Output the (x, y) coordinate of the center of the cell containing the given text.  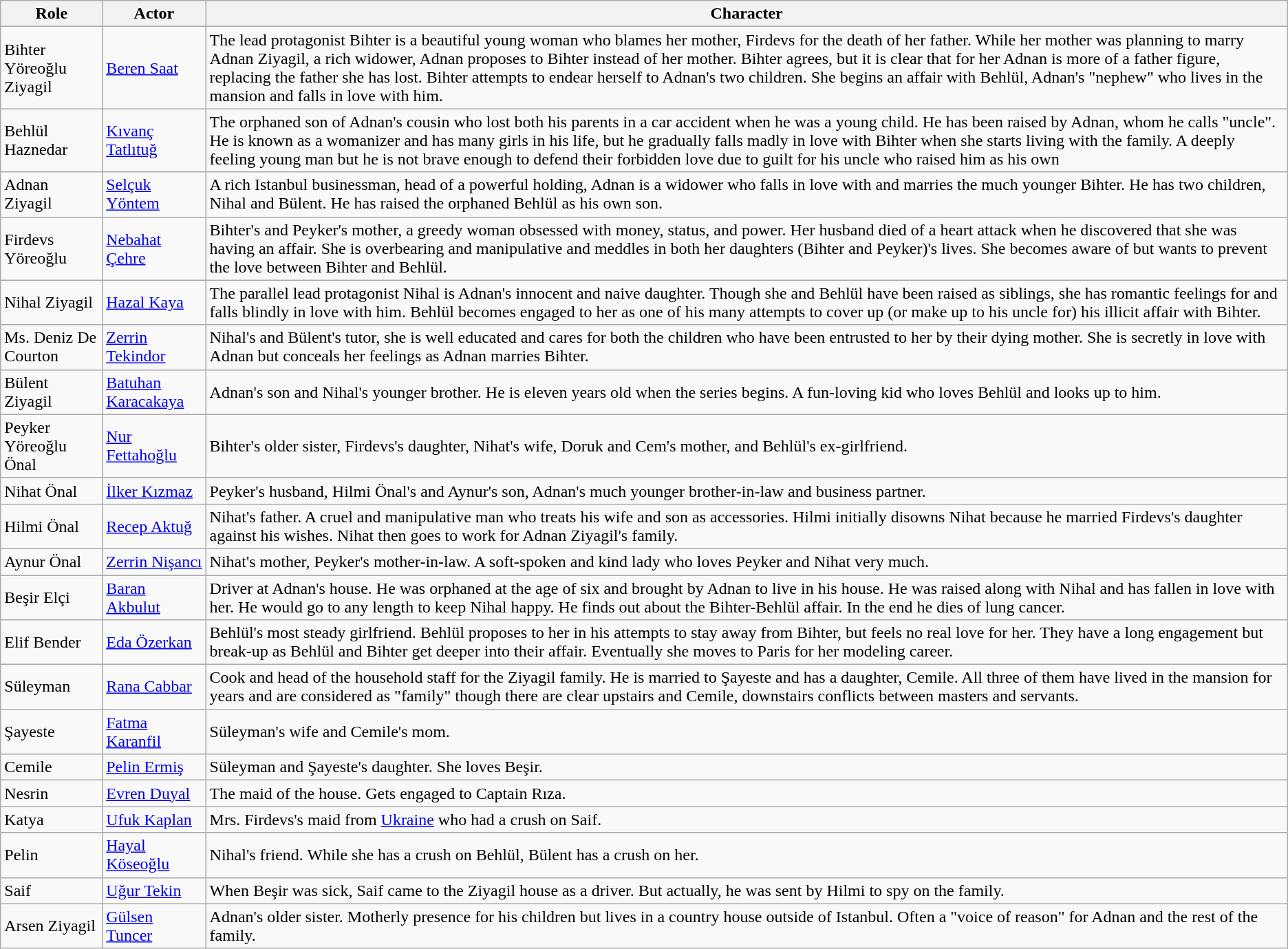
Ms. Deniz De Courton (52, 347)
Nesrin (52, 793)
Arsen Ziyagil (52, 926)
Adnan's son and Nihal's younger brother. He is eleven years old when the series begins. A fun-loving kid who loves Behlül and looks up to him. (747, 392)
Peyker Yöreoğlu Önal (52, 446)
Fatma Karanfil (154, 732)
Zerrin Nişancı (154, 562)
Actor (154, 14)
Beren Saat (154, 67)
Peyker's husband, Hilmi Önal's and Aynur's son, Adnan's much younger brother-in-law and business partner. (747, 491)
Bülent Ziyagil (52, 392)
When Beşir was sick, Saif came to the Ziyagil house as a driver. But actually, he was sent by Hilmi to spy on the family. (747, 891)
İlker Kızmaz (154, 491)
Aynur Önal (52, 562)
Bihter Yöreoğlu Ziyagil (52, 67)
Selçuk Yöntem (154, 194)
Character (747, 14)
Pelin (52, 855)
Gülsen Tuncer (154, 926)
Firdevs Yöreoğlu (52, 248)
Süleyman (52, 687)
Katya (52, 820)
Elif Bender (52, 643)
Hilmi Önal (52, 526)
Beşir Elçi (52, 597)
Evren Duyal (154, 793)
The maid of the house. Gets engaged to Captain Rıza. (747, 793)
Recep Aktuğ (154, 526)
Rana Cabbar (154, 687)
Mrs. Firdevs's maid from Ukraine who had a crush on Saif. (747, 820)
Behlül Haznedar (52, 140)
Hayal Köseoğlu (154, 855)
Bihter's older sister, Firdevs's daughter, Nihat's wife, Doruk and Cem's mother, and Behlül's ex-girlfriend. (747, 446)
Eda Özerkan (154, 643)
Saif (52, 891)
Süleyman's wife and Cemile's mom. (747, 732)
Şayeste (52, 732)
Hazal Kaya (154, 303)
Uğur Tekin (154, 891)
Nihal Ziyagil (52, 303)
Süleyman and Şayeste's daughter. She loves Beşir. (747, 767)
Pelin Ermiş (154, 767)
Cemile (52, 767)
Baran Akbulut (154, 597)
Nihat's mother, Peyker's mother-in-law. A soft-spoken and kind lady who loves Peyker and Nihat very much. (747, 562)
Adnan Ziyagil (52, 194)
Nihal's friend. While she has a crush on Behlül, Bülent has a crush on her. (747, 855)
Kıvanç Tatlıtuğ (154, 140)
Nihat Önal (52, 491)
Ufuk Kaplan (154, 820)
Role (52, 14)
Nur Fettahoğlu (154, 446)
Nebahat Çehre (154, 248)
Zerrin Tekindor (154, 347)
Batuhan Karacakaya (154, 392)
